Find where the given text appears and provide that cell's center as [X, Y] coordinate. 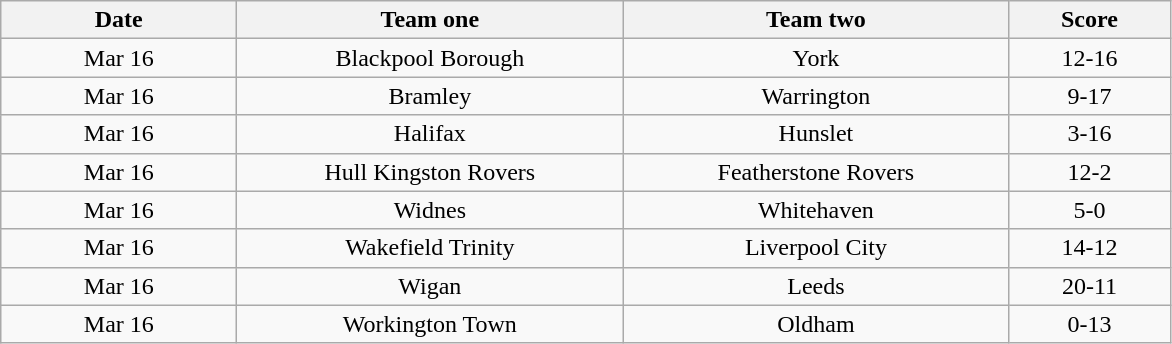
Whitehaven [816, 210]
Warrington [816, 96]
Workington Town [430, 324]
5-0 [1090, 210]
Wigan [430, 286]
14-12 [1090, 248]
Date [119, 20]
York [816, 58]
12-16 [1090, 58]
0-13 [1090, 324]
Bramley [430, 96]
9-17 [1090, 96]
Halifax [430, 134]
Oldham [816, 324]
Liverpool City [816, 248]
Hunslet [816, 134]
20-11 [1090, 286]
Wakefield Trinity [430, 248]
Team two [816, 20]
12-2 [1090, 172]
Featherstone Rovers [816, 172]
Score [1090, 20]
3-16 [1090, 134]
Blackpool Borough [430, 58]
Leeds [816, 286]
Widnes [430, 210]
Hull Kingston Rovers [430, 172]
Team one [430, 20]
